Provide the [X, Y] coordinate of the cell's center where the given text is located.  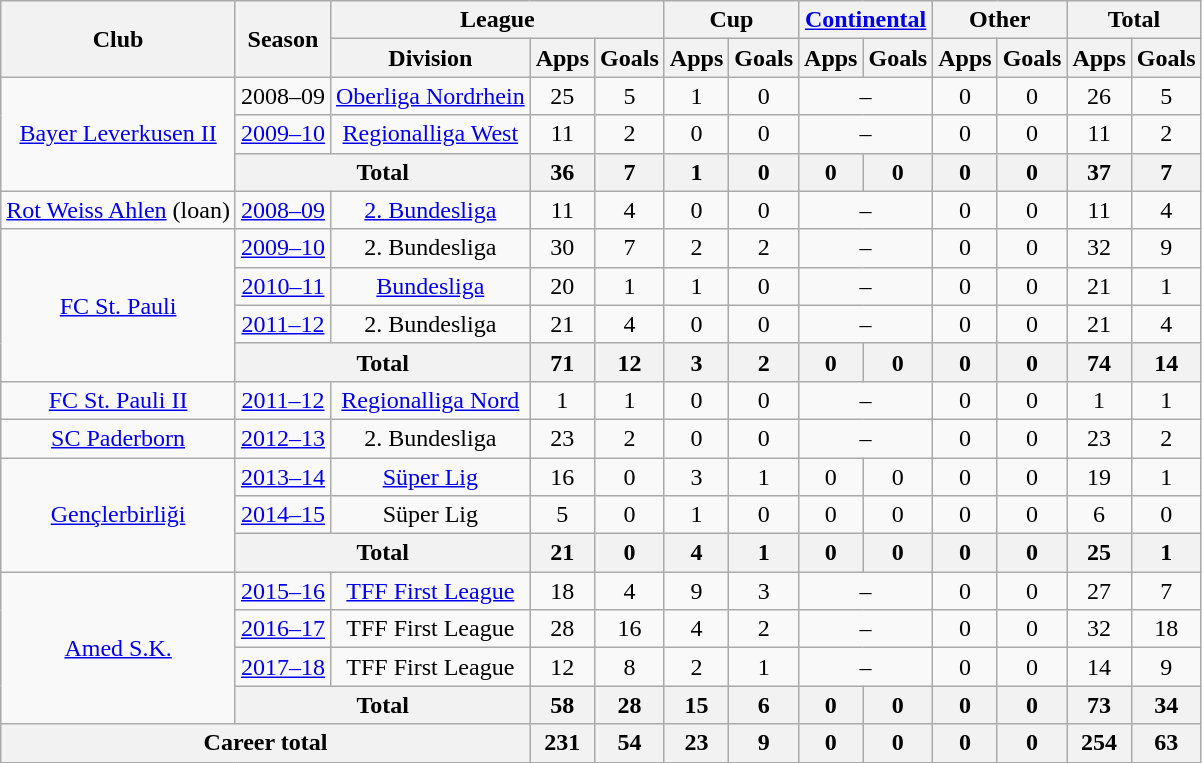
2015–16 [282, 591]
SC Paderborn [118, 438]
27 [1099, 591]
Bundesliga [430, 286]
2010–11 [282, 286]
Continental [866, 20]
8 [630, 667]
Club [118, 39]
FC St. Pauli [118, 305]
63 [1166, 743]
Rot Weiss Ahlen (loan) [118, 210]
Bayer Leverkusen II [118, 134]
254 [1099, 743]
26 [1099, 96]
74 [1099, 362]
36 [562, 172]
Career total [266, 743]
Oberliga Nordrhein [430, 96]
2013–14 [282, 477]
League [497, 20]
54 [630, 743]
34 [1166, 705]
20 [562, 286]
71 [562, 362]
Division [430, 58]
Season [282, 39]
30 [562, 248]
19 [1099, 477]
Other [1000, 20]
2014–15 [282, 515]
2012–13 [282, 438]
2017–18 [282, 667]
Cup [731, 20]
2016–17 [282, 629]
FC St. Pauli II [118, 400]
15 [696, 705]
Regionalliga Nord [430, 400]
37 [1099, 172]
Amed S.K. [118, 648]
58 [562, 705]
73 [1099, 705]
231 [562, 743]
Regionalliga West [430, 134]
Gençlerbirliği [118, 515]
